Identify which cell holds the provided text, then report its (x, y) central coordinate. 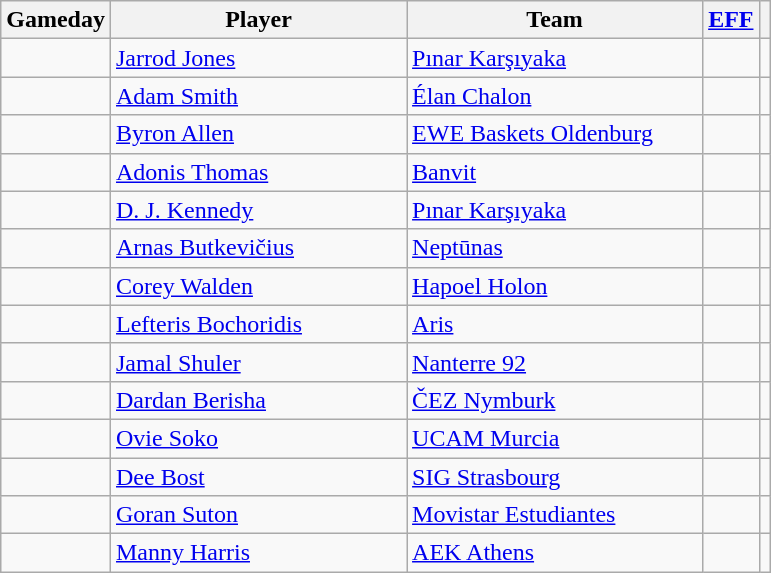
Manny Harris (258, 553)
UCAM Murcia (555, 438)
Corey Walden (258, 286)
Jamal Shuler (258, 362)
Movistar Estudiantes (555, 515)
ČEZ Nymburk (555, 400)
Élan Chalon (555, 96)
Lefteris Bochoridis (258, 324)
Ovie Soko (258, 438)
Banvit (555, 172)
Player (258, 20)
Gameday (56, 20)
Adam Smith (258, 96)
D. J. Kennedy (258, 210)
Hapoel Holon (555, 286)
Dee Bost (258, 477)
Goran Suton (258, 515)
Arnas Butkevičius (258, 248)
Jarrod Jones (258, 58)
Byron Allen (258, 134)
EWE Baskets Oldenburg (555, 134)
Neptūnas (555, 248)
AEK Athens (555, 553)
SIG Strasbourg (555, 477)
Aris (555, 324)
Dardan Berisha (258, 400)
Team (555, 20)
Nanterre 92 (555, 362)
Adonis Thomas (258, 172)
EFF (731, 20)
